Pinpoint the cell where the given text exists, returning its [x, y] midpoint coordinate. 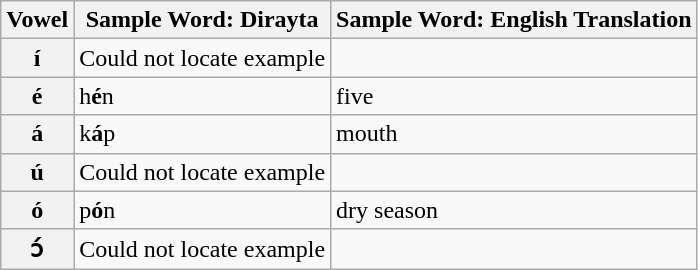
káp [202, 134]
Vowel [38, 20]
Sample Word: Dirayta [202, 20]
é [38, 96]
mouth [514, 134]
five [514, 96]
í [38, 58]
dry season [514, 210]
Sample Word: English Translation [514, 20]
ú [38, 172]
á [38, 134]
pón [202, 210]
ɔ́ [38, 249]
hén [202, 96]
ó [38, 210]
